Scan for the cell matching the given text and deliver its (x, y) coordinate at center. 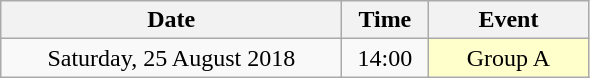
Event (508, 20)
Time (385, 20)
Group A (508, 58)
14:00 (385, 58)
Saturday, 25 August 2018 (172, 58)
Date (172, 20)
